Extract the (x, y) coordinate from the center of the cell holding the provided text.  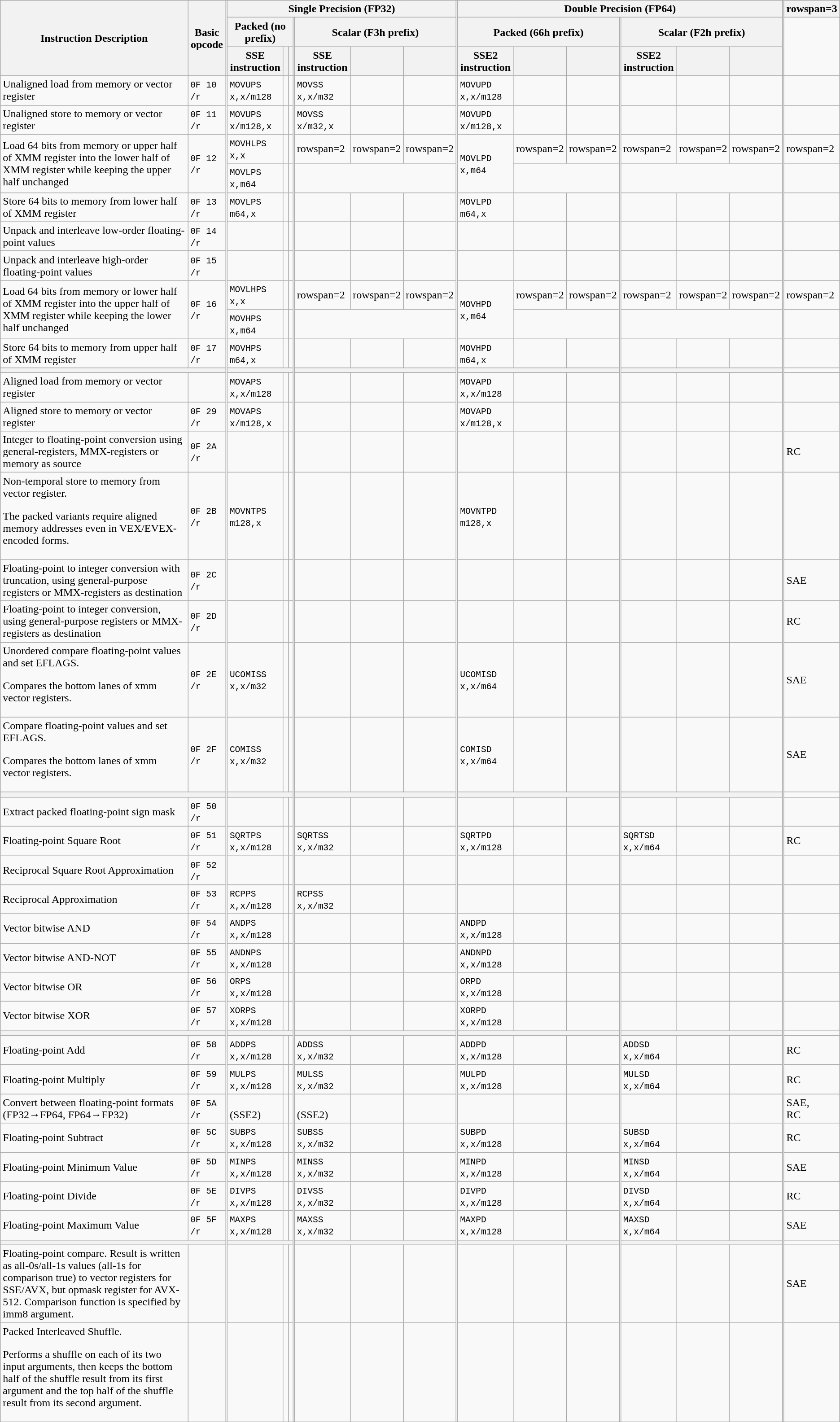
0F 5E /r (207, 1196)
Compare floating-point values and set EFLAGS.Compares the bottom lanes of xmm vector registers. (94, 755)
SQRTPD x,x/m128 (486, 841)
MOVLHPS x,x (255, 294)
0F 59 /r (207, 1080)
MINPD x,x/m128 (486, 1167)
ANDNPS x,x/m128 (255, 958)
0F 2A /r (207, 452)
MOVAPD x,x/m128 (486, 388)
0F 56 /r (207, 987)
DIVPS x,x/m128 (255, 1196)
Single Precision (FP32) (341, 9)
SQRTSS x,x/m32 (322, 841)
0F 10 /r (207, 91)
0F 52 /r (207, 870)
DIVSS x,x/m32 (322, 1196)
MOVAPD x/m128,x (486, 416)
Reciprocal Approximation (94, 899)
MOVSS x,x/m32 (322, 91)
0F 16 /r (207, 309)
Floating-point Add (94, 1050)
MOVUPD x/m128,x (486, 119)
0F 29 /r (207, 416)
UCOMISS x,x/m32 (255, 679)
Instruction Description (94, 38)
MOVSS x/m32,x (322, 119)
MULPD x,x/m128 (486, 1080)
0F 13 /r (207, 207)
0F 53 /r (207, 899)
MOVHPS m64,x (255, 353)
RCPSS x,x/m32 (322, 899)
0F 54 /r (207, 928)
ANDNPD x,x/m128 (486, 958)
MULSD x,x/m64 (649, 1080)
XORPS x,x/m128 (255, 1016)
Unaligned load from memory or vector register (94, 91)
Scalar (F3h prefix) (375, 32)
Floating-point Divide (94, 1196)
MAXSS x,x/m32 (322, 1225)
0F 5F /r (207, 1225)
SUBSS x,x/m32 (322, 1138)
MULPS x,x/m128 (255, 1080)
Extract packed floating-point sign mask (94, 811)
Vector bitwise XOR (94, 1016)
MOVHPD m64,x (486, 353)
Floating-point to integer conversion, using general-purpose registers or MMX-registers as destination (94, 621)
Vector bitwise AND (94, 928)
0F 2C /r (207, 580)
0F 5D /r (207, 1167)
0F 2D /r (207, 621)
Packed (no prefix) (260, 32)
MOVHPS x,m64 (255, 324)
0F 5A /r (207, 1108)
MOVNTPD m128,x (486, 516)
ORPS x,x/m128 (255, 987)
XORPD x,x/m128 (486, 1016)
Packed (66h prefix) (538, 32)
MOVUPS x,x/m128 (255, 91)
Scalar (F2h prefix) (702, 32)
ANDPD x,x/m128 (486, 928)
ADDSS x,x/m32 (322, 1050)
COMISD x,x/m64 (486, 755)
0F 2E /r (207, 679)
SQRTPS x,x/m128 (255, 841)
Floating-point Square Root (94, 841)
MINPS x,x/m128 (255, 1167)
Integer to floating-point conversion using general-registers, MMX-registers or memory as source (94, 452)
DIVPD x,x/m128 (486, 1196)
SUBPS x,x/m128 (255, 1138)
MOVLPS x,m64 (255, 178)
Floating-point Maximum Value (94, 1225)
MOVAPS x,x/m128 (255, 388)
MINSD x,x/m64 (649, 1167)
ADDPD x,x/m128 (486, 1050)
0F 50 /r (207, 811)
MOVLPD m64,x (486, 207)
MOVAPS x/m128,x (255, 416)
Load 64 bits from memory or upper half of XMM register into the lower half of XMM register while keeping the upper half unchanged (94, 163)
0F 57 /r (207, 1016)
rowspan=3 (812, 9)
0F 15 /r (207, 266)
RCPPS x,x/m128 (255, 899)
Double Precision (FP64) (620, 9)
0F 58 /r (207, 1050)
Basic opcode (207, 38)
0F 55 /r (207, 958)
MOVHLPS x,x (255, 149)
Load 64 bits from memory or lower half of XMM register into the upper half of XMM register while keeping the lower half unchanged (94, 309)
SAE,RC (812, 1108)
Reciprocal Square Root Approximation (94, 870)
Aligned store to memory or vector register (94, 416)
ADDSD x,x/m64 (649, 1050)
Store 64 bits to memory from upper half of XMM register (94, 353)
Floating-point Multiply (94, 1080)
MINSS x,x/m32 (322, 1167)
Unaligned store to memory or vector register (94, 119)
0F 12 /r (207, 163)
0F 2B /r (207, 516)
MOVUPD x,x/m128 (486, 91)
Floating-point to integer conversion with truncation, using general-purpose registers or MMX-registers as destination (94, 580)
Non-temporal store to memory from vector register.The packed variants require aligned memory addresses even in VEX/EVEX-encoded forms. (94, 516)
Vector bitwise OR (94, 987)
SUBPD x,x/m128 (486, 1138)
Unordered compare floating-point values and set EFLAGS.Compares the bottom lanes of xmm vector registers. (94, 679)
Unpack and interleave low-order floating-point values (94, 236)
Store 64 bits to memory from lower half of XMM register (94, 207)
MULSS x,x/m32 (322, 1080)
MAXSD x,x/m64 (649, 1225)
Vector bitwise AND-NOT (94, 958)
0F 11 /r (207, 119)
SQRTSD x,x/m64 (649, 841)
MOVHPD x,m64 (486, 309)
0F 2F /r (207, 755)
MOVLPS m64,x (255, 207)
0F 5C /r (207, 1138)
Unpack and interleave high-order floating-point values (94, 266)
0F 51 /r (207, 841)
Aligned load from memory or vector register (94, 388)
ORPD x,x/m128 (486, 987)
Floating-point Subtract (94, 1138)
ANDPS x,x/m128 (255, 928)
MOVNTPS m128,x (255, 516)
SUBSD x,x/m64 (649, 1138)
MAXPS x,x/m128 (255, 1225)
Floating-point Minimum Value (94, 1167)
MOVLPD x,m64 (486, 163)
DIVSD x,x/m64 (649, 1196)
0F 14 /r (207, 236)
0F 17 /r (207, 353)
UCOMISD x,x/m64 (486, 679)
ADDPS x,x/m128 (255, 1050)
MAXPD x,x/m128 (486, 1225)
COMISS x,x/m32 (255, 755)
MOVUPS x/m128,x (255, 119)
Convert between floating-point formats(FP32→FP64, FP64→FP32) (94, 1108)
